Extract the (X, Y) coordinate from the center of the cell holding the provided text.  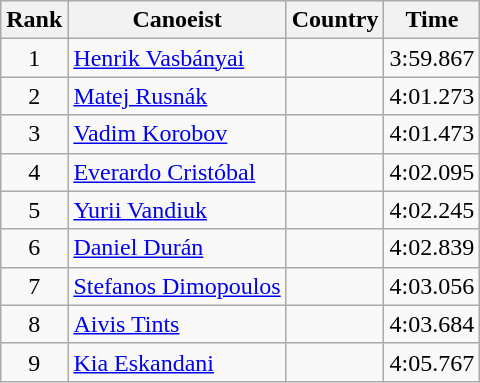
Vadim Korobov (177, 134)
Aivis Tints (177, 324)
2 (34, 96)
4:01.473 (432, 134)
4:02.095 (432, 172)
3:59.867 (432, 58)
5 (34, 210)
Canoeist (177, 20)
9 (34, 362)
1 (34, 58)
Matej Rusnák (177, 96)
4:03.056 (432, 286)
4:02.839 (432, 248)
Kia Eskandani (177, 362)
Everardo Cristóbal (177, 172)
Yurii Vandiuk (177, 210)
8 (34, 324)
Country (335, 20)
Time (432, 20)
3 (34, 134)
Henrik Vasbányai (177, 58)
4:01.273 (432, 96)
6 (34, 248)
4 (34, 172)
Stefanos Dimopoulos (177, 286)
4:02.245 (432, 210)
4:05.767 (432, 362)
Daniel Durán (177, 248)
4:03.684 (432, 324)
7 (34, 286)
Rank (34, 20)
